Scan for the cell matching the given text and deliver its (x, y) coordinate at center. 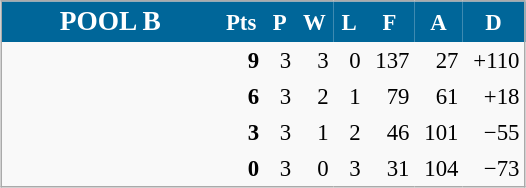
W (315, 22)
6 (242, 96)
137 (390, 60)
101 (438, 132)
D (494, 22)
+110 (494, 60)
+18 (494, 96)
POOL B (110, 22)
P (280, 22)
Pts (242, 22)
−73 (494, 168)
104 (438, 168)
F (390, 22)
79 (390, 96)
31 (390, 168)
27 (438, 60)
9 (242, 60)
61 (438, 96)
L (349, 22)
−55 (494, 132)
A (438, 22)
46 (390, 132)
